Identify which cell holds the provided text, then report its (X, Y) central coordinate. 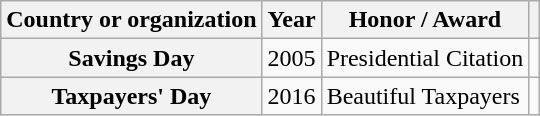
Year (292, 20)
2005 (292, 58)
Taxpayers' Day (132, 96)
Presidential Citation (425, 58)
Beautiful Taxpayers (425, 96)
Honor / Award (425, 20)
Savings Day (132, 58)
2016 (292, 96)
Country or organization (132, 20)
